Return the [x, y] coordinate for the center point of the cell that contains the specified text.  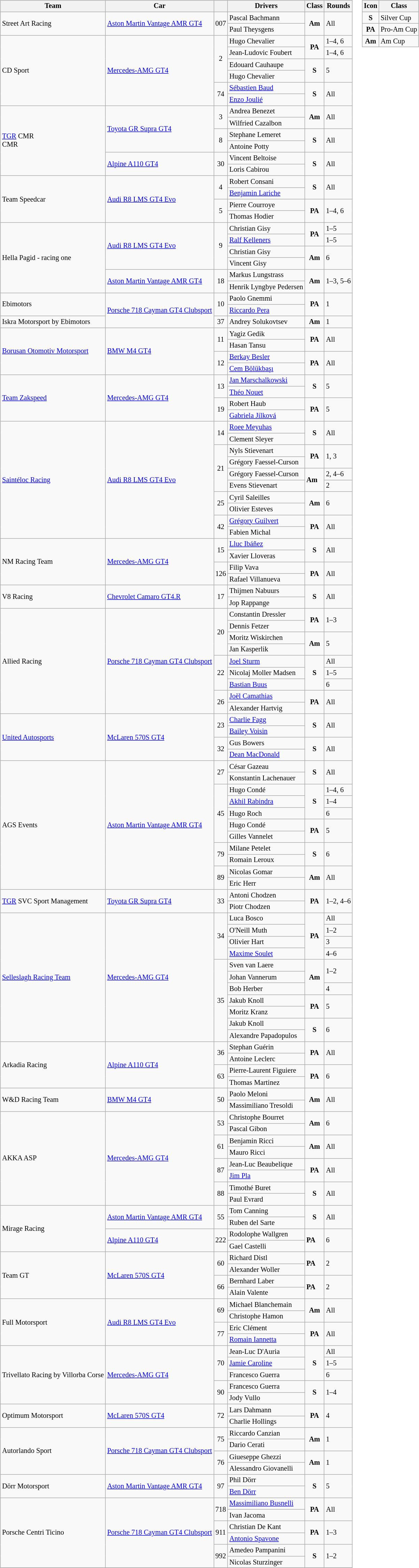
Enzo Joulié [266, 100]
8 [221, 140]
Xavier Lloveras [266, 556]
Optimum Motorsport [53, 1415]
Grégory Guilvert [266, 521]
15 [221, 550]
Thijmen Nabuurs [266, 591]
Ivan Jacoma [266, 1515]
20 [221, 632]
AKKA ASP [53, 1158]
Am Cup [399, 41]
Gabriela Jílková [266, 416]
27 [221, 772]
Ben Dörr [266, 1492]
Icon [371, 6]
Borusan Otomotiv Motorsport [53, 351]
69 [221, 1310]
Dörr Motorsport [53, 1486]
Bailey Voisin [266, 731]
Andrea Benezet [266, 112]
Andrey Solukovtsev [266, 322]
50 [221, 1100]
9 [221, 246]
Jan Marschalkowski [266, 381]
Moritz Kranz [266, 1012]
Charlie Fagg [266, 720]
Paolo Meloni [266, 1094]
Jody Vullo [266, 1398]
W&D Racing Team [53, 1100]
Jop Rappange [266, 603]
Théo Nouet [266, 392]
Robert Consani [266, 181]
Giueseppe Ghezzi [266, 1457]
Alexandre Papadopulos [266, 1035]
53 [221, 1123]
Bastian Buus [266, 685]
Tom Canning [266, 1211]
Joël Camathias [266, 696]
222 [221, 1240]
Olivier Hart [266, 942]
32 [221, 749]
Dario Cerati [266, 1445]
1–3, 5–6 [338, 281]
Clement Sleyer [266, 439]
Timothé Buret [266, 1188]
Stephane Lemeret [266, 135]
Paul Evrard [266, 1200]
Team GT [53, 1276]
Joel Sturm [266, 661]
Akhil Rabindra [266, 802]
Porsche Centri Ticino [53, 1533]
992 [221, 1556]
26 [221, 702]
Antoine Potty [266, 147]
V8 Racing [53, 596]
Allied Racing [53, 661]
Robert Haub [266, 404]
10 [221, 304]
Cem Bölükbaşı [266, 369]
Hasan Tansu [266, 346]
Konstantin Lachenauer [266, 778]
Thomas Martinez [266, 1082]
Alexander Hartvig [266, 708]
007 [221, 24]
Sébastien Baud [266, 88]
Antoine Leclerc [266, 1059]
Ruben del Sarte [266, 1223]
TGR SVC Sport Management [53, 901]
Antonio Spavone [266, 1539]
Team Speedcar [53, 199]
Jean-Luc Beaubelique [266, 1164]
23 [221, 726]
Bob Herber [266, 989]
Selleslagh Racing Team [53, 977]
Massimiliano Tresoldi [266, 1106]
Moritz Wiskirchen [266, 638]
4–6 [338, 954]
Alexander Woller [266, 1270]
14 [221, 433]
Riccardo Canzian [266, 1433]
2, 4–6 [338, 474]
Jean-Ludovic Foubert [266, 53]
Maxime Soulet [266, 954]
Drivers [266, 6]
Car [159, 6]
Markus Lungstrass [266, 275]
Nicolas Gomar [266, 872]
César Gazeau [266, 766]
Cyril Saleilles [266, 497]
Hella Pagid - racing one [53, 258]
77 [221, 1334]
Pro-Am Cup [399, 30]
Alain Valente [266, 1293]
Jan Kasperlik [266, 650]
Olivier Esteves [266, 509]
Benjamin Lariche [266, 193]
Eric Herr [266, 884]
Paul Theysgens [266, 30]
718 [221, 1509]
60 [221, 1264]
63 [221, 1076]
Thomas Hodier [266, 217]
36 [221, 1053]
17 [221, 596]
Full Motorsport [53, 1322]
Lluc Ibáñez [266, 544]
Pascal Gibon [266, 1129]
Edouard Cauhaupe [266, 65]
Richard Distl [266, 1258]
Johan Vannerum [266, 977]
Chevrolet Camaro GT4.R [159, 596]
Henrik Lyngbye Pedersen [266, 287]
TGR CMR CMR [53, 141]
Pierre-Laurent Figuiere [266, 1071]
United Autosports [53, 738]
Yagiz Gedik [266, 334]
Luca Bosco [266, 919]
87 [221, 1170]
72 [221, 1415]
Romain Iannetta [266, 1340]
Team Zakspeed [53, 398]
30 [221, 164]
Antoni Chodzen [266, 895]
Paolo Gnemmi [266, 299]
Milane Petelet [266, 848]
Lars Dahmann [266, 1410]
Evens Stievenart [266, 486]
Street Art Racing [53, 24]
76 [221, 1463]
22 [221, 673]
Wilfried Cazalbon [266, 123]
13 [221, 387]
Charlie Hollings [266, 1422]
34 [221, 936]
19 [221, 409]
911 [221, 1533]
Berkay Besler [266, 357]
Michael Blanchemain [266, 1305]
Autorlando Sport [53, 1451]
Trivellato Racing by Villorba Corse [53, 1375]
Dean MacDonald [266, 755]
Rafael Villanueva [266, 579]
Gael Castelli [266, 1246]
89 [221, 877]
97 [221, 1486]
75 [221, 1439]
Jean-Luc D'Auria [266, 1351]
NM Racing Team [53, 562]
Saintéloc Racing [53, 480]
O'Neill Muth [266, 930]
61 [221, 1146]
Team [53, 6]
Mirage Racing [53, 1228]
Phil Dörr [266, 1480]
Bernhard Laber [266, 1281]
33 [221, 901]
Gus Bowers [266, 743]
21 [221, 469]
Jim Pla [266, 1176]
Christophe Bourret [266, 1118]
37 [221, 322]
Pierre Courroye [266, 205]
Riccardo Pera [266, 310]
Hugo Roch [266, 813]
Romain Leroux [266, 860]
Loris Cabirou [266, 170]
Arkadia Racing [53, 1065]
Nicolas Sturzinger [266, 1562]
Amedeo Pampanini [266, 1550]
Constantin Dressler [266, 615]
Ebimotors [53, 304]
Stephan Guérin [266, 1047]
66 [221, 1287]
11 [221, 339]
Filip Vava [266, 568]
35 [221, 1000]
1, 3 [338, 457]
Silver Cup [399, 18]
Benjamin Ricci [266, 1141]
Mauro Ricci [266, 1153]
Gilles Vannelet [266, 837]
Massimiliano Busnelli [266, 1504]
79 [221, 854]
Sven van Laere [266, 965]
18 [221, 281]
Rounds [338, 6]
70 [221, 1363]
Piotr Chodzen [266, 907]
Christophe Hamon [266, 1316]
Vincent Beltoise [266, 158]
25 [221, 503]
Vincent Gisy [266, 263]
12 [221, 363]
Dennis Fetzer [266, 626]
74 [221, 94]
Roee Meyuhas [266, 427]
1–2, 4–6 [338, 901]
55 [221, 1217]
90 [221, 1392]
Ralf Kelleners [266, 240]
88 [221, 1194]
42 [221, 527]
AGS Events [53, 825]
Alessandro Giovanelli [266, 1469]
Pascal Bachmann [266, 18]
45 [221, 813]
Eric Clément [266, 1328]
126 [221, 574]
Iskra Motorsport by Ebimotors [53, 322]
CD Sport [53, 71]
Nicolaj Moller Madsen [266, 673]
Jamie Caroline [266, 1363]
Fabien Michal [266, 533]
Rodolophe Wallgren [266, 1235]
Christian De Kant [266, 1527]
Nyls Stievenart [266, 451]
